Provide the (x, y) coordinate of the cell's center where the given text is located.  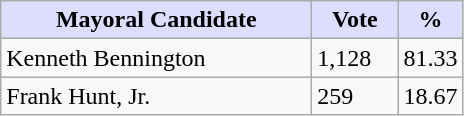
1,128 (355, 58)
81.33 (430, 58)
259 (355, 96)
% (430, 20)
Mayoral Candidate (156, 20)
Frank Hunt, Jr. (156, 96)
Vote (355, 20)
Kenneth Bennington (156, 58)
18.67 (430, 96)
